For the text-containing cell, return its midpoint in (x, y) coordinate format. 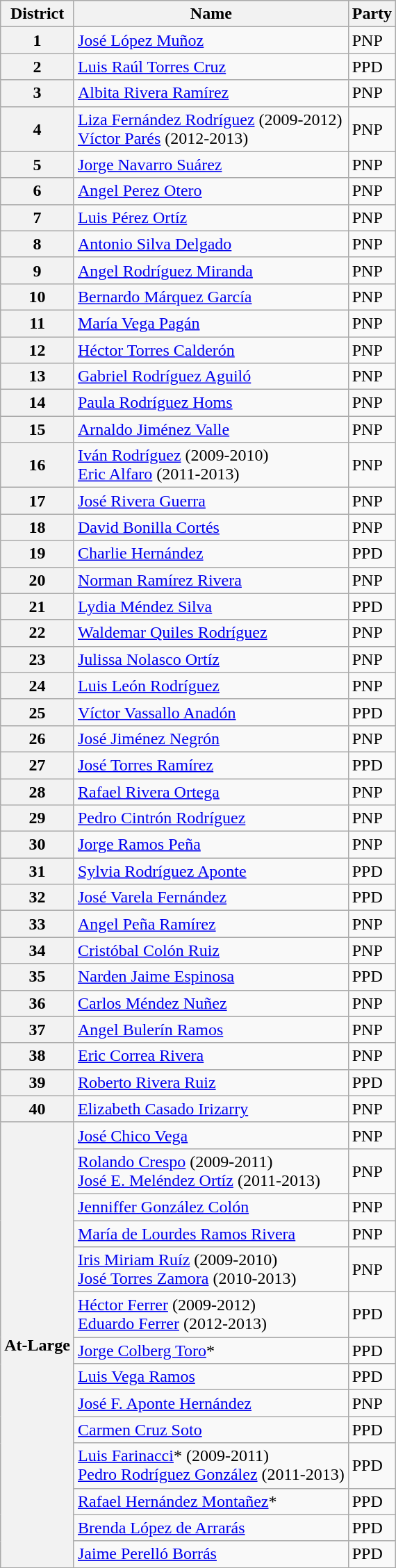
6 (38, 191)
24 (38, 686)
31 (38, 871)
Antonio Silva Delgado (211, 244)
Angel Rodríguez Miranda (211, 270)
8 (38, 244)
4 (38, 129)
7 (38, 217)
15 (38, 429)
Bernardo Márquez García (211, 297)
1 (38, 40)
23 (38, 659)
Gabriel Rodríguez Aguiló (211, 377)
Héctor Torres Calderón (211, 349)
Charlie Hernández (211, 554)
Jorge Ramos Peña (211, 845)
Luis Farinacci* (2009-2011)Pedro Rodríguez González (2011-2013) (211, 1466)
Pedro Cintrón Rodríguez (211, 818)
11 (38, 323)
Héctor Ferrer (2009-2012)Eduardo Ferrer (2012-2013) (211, 1314)
27 (38, 765)
Rafael Rivera Ortega (211, 791)
32 (38, 898)
José Rivera Guerra (211, 501)
Name (211, 14)
5 (38, 165)
Luis León Rodríguez (211, 686)
Albita Rivera Ramírez (211, 93)
28 (38, 791)
25 (38, 712)
José Varela Fernández (211, 898)
Angel Bulerín Ramos (211, 1030)
Luis Vega Ramos (211, 1377)
Elizabeth Casado Irizarry (211, 1109)
29 (38, 818)
38 (38, 1056)
17 (38, 501)
Jenniffer González Colón (211, 1207)
14 (38, 403)
Waldemar Quiles Rodríguez (211, 633)
30 (38, 845)
José Jiménez Negrón (211, 738)
Party (372, 14)
Cristóbal Colón Ruiz (211, 950)
Norman Ramírez Rivera (211, 580)
Víctor Vassallo Anadón (211, 712)
José López Muñoz (211, 40)
María Vega Pagán (211, 323)
Luis Pérez Ortíz (211, 217)
9 (38, 270)
Angel Perez Otero (211, 191)
22 (38, 633)
Carlos Méndez Nuñez (211, 1003)
Iván Rodríguez (2009-2010)Eric Alfaro (2011-2013) (211, 465)
Rolando Crespo (2009-2011)José E. Meléndez Ortíz (2011-2013) (211, 1171)
Liza Fernández Rodríguez (2009-2012)Víctor Parés (2012-2013) (211, 129)
Jorge Colberg Toro* (211, 1351)
David Bonilla Cortés (211, 527)
21 (38, 606)
Carmen Cruz Soto (211, 1430)
Eric Correa Rivera (211, 1056)
39 (38, 1082)
33 (38, 924)
Arnaldo Jiménez Valle (211, 429)
26 (38, 738)
Roberto Rivera Ruiz (211, 1082)
At-Large (38, 1345)
18 (38, 527)
37 (38, 1030)
13 (38, 377)
Lydia Méndez Silva (211, 606)
District (38, 14)
María de Lourdes Ramos Rivera (211, 1233)
Angel Peña Ramírez (211, 924)
20 (38, 580)
16 (38, 465)
José Chico Vega (211, 1135)
Jaime Perelló Borrás (211, 1554)
10 (38, 297)
Paula Rodríguez Homs (211, 403)
36 (38, 1003)
35 (38, 977)
2 (38, 67)
Brenda López de Arrarás (211, 1528)
34 (38, 950)
19 (38, 554)
40 (38, 1109)
José F. Aponte Hernández (211, 1403)
Julissa Nolasco Ortíz (211, 659)
Jorge Navarro Suárez (211, 165)
José Torres Ramírez (211, 765)
Iris Miriam Ruíz (2009-2010)José Torres Zamora (2010-2013) (211, 1270)
Rafael Hernández Montañez* (211, 1501)
Luis Raúl Torres Cruz (211, 67)
12 (38, 349)
Sylvia Rodríguez Aponte (211, 871)
Narden Jaime Espinosa (211, 977)
3 (38, 93)
